Pinpoint the cell where the given text exists, returning its [X, Y] midpoint coordinate. 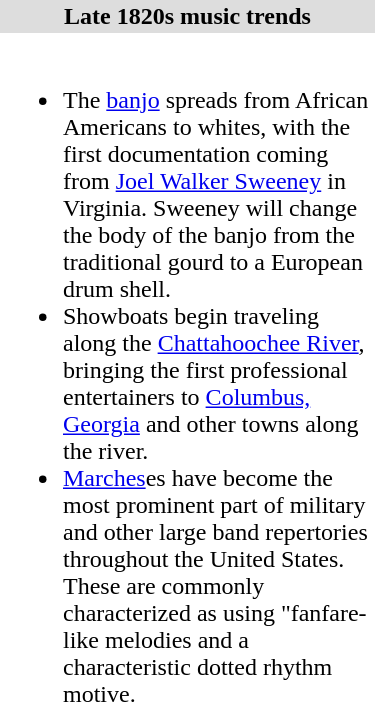
Late 1820s music trends [188, 16]
